Search for the cell housing the specified text and yield its [x, y] center coordinate. 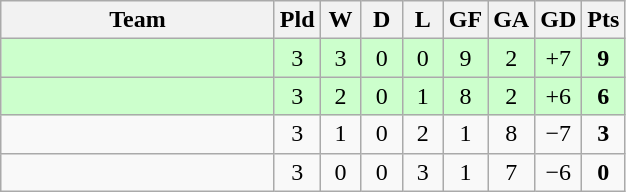
Pts [604, 20]
+7 [558, 58]
GD [558, 20]
−7 [558, 134]
W [340, 20]
6 [604, 96]
L [422, 20]
Team [138, 20]
+6 [558, 96]
GA [512, 20]
7 [512, 172]
D [382, 20]
Pld [297, 20]
GF [465, 20]
−6 [558, 172]
